Extract the [x, y] coordinate from the center of the cell holding the provided text.  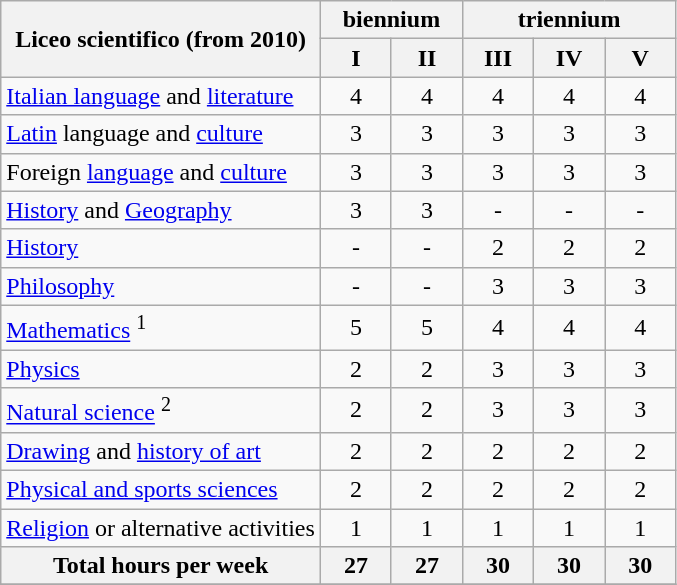
Drawing and history of art [161, 451]
Physical and sports sciences [161, 489]
Philosophy [161, 286]
Total hours per week [161, 566]
History [161, 248]
Latin language and culture [161, 134]
III [498, 58]
IV [570, 58]
Physics [161, 369]
Liceo scientifico (from 2010) [161, 39]
Mathematics 1 [161, 328]
Natural science 2 [161, 410]
II [426, 58]
I [356, 58]
Religion or alternative activities [161, 528]
triennium [570, 20]
V [640, 58]
History and Geography [161, 210]
Italian language and literature [161, 96]
biennium [391, 20]
Foreign language and culture [161, 172]
